From the cell containing the given text, extract its center point as [X, Y] coordinate. 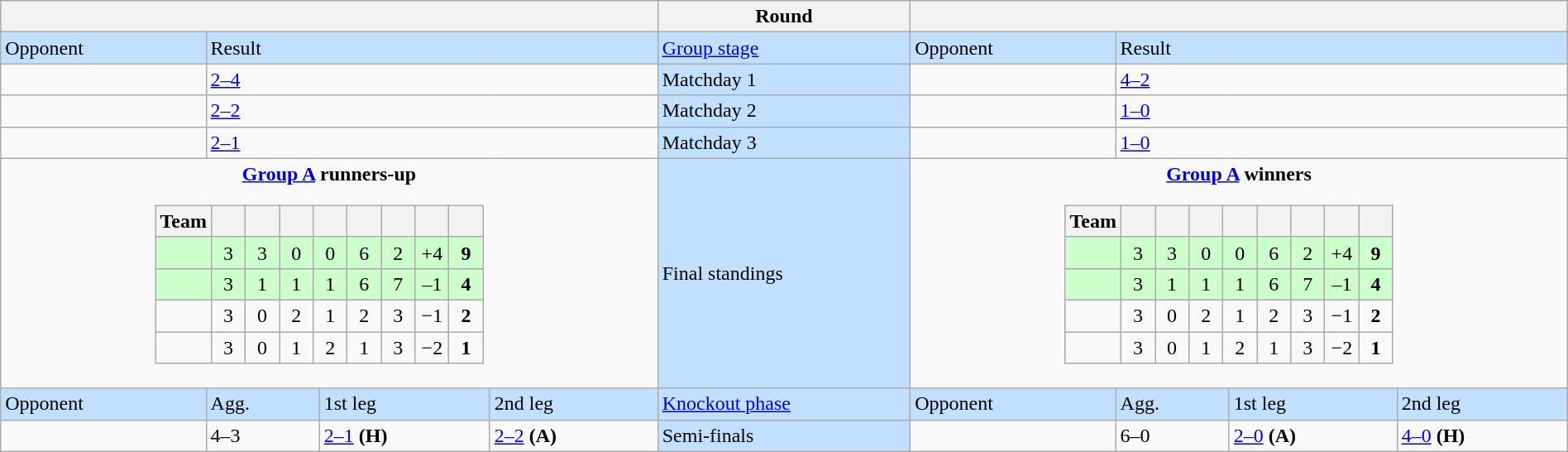
4–3 [263, 435]
2–0 (A) [1313, 435]
Knockout phase [784, 404]
2–1 (H) [404, 435]
Group A runners-up Team 3 3 0 0 6 2 +4 9 3 1 1 1 6 7 –1 4 3 0 2 1 2 3 −1 2 3 0 1 2 1 3 −2 1 [329, 273]
Round [784, 17]
2–2 (A) [574, 435]
Semi-finals [784, 435]
Matchday 3 [784, 142]
2–2 [432, 111]
6–0 [1173, 435]
2–1 [432, 142]
4–0 (H) [1482, 435]
2–4 [432, 79]
Matchday 1 [784, 79]
4–2 [1341, 79]
Group A winners Team 3 3 0 0 6 2 +4 9 3 1 1 1 6 7 –1 4 3 0 2 1 2 3 −1 2 3 0 1 2 1 3 −2 1 [1239, 273]
Matchday 2 [784, 111]
Group stage [784, 48]
Final standings [784, 273]
